From the cell containing the given text, extract its center point as (x, y) coordinate. 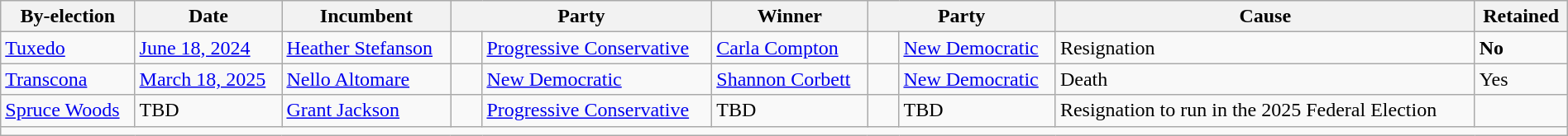
Incumbent (366, 16)
Shannon Corbett (790, 79)
Death (1265, 79)
June 18, 2024 (208, 48)
Grant Jackson (366, 110)
Transcona (68, 79)
By-election (68, 16)
Winner (790, 16)
Cause (1265, 16)
Carla Compton (790, 48)
Resignation to run in the 2025 Federal Election (1265, 110)
Date (208, 16)
Heather Stefanson (366, 48)
Retained (1521, 16)
Yes (1521, 79)
Resignation (1265, 48)
March 18, 2025 (208, 79)
Tuxedo (68, 48)
Nello Altomare (366, 79)
Spruce Woods (68, 110)
No (1521, 48)
